For the text-containing cell, return its midpoint in [x, y] coordinate format. 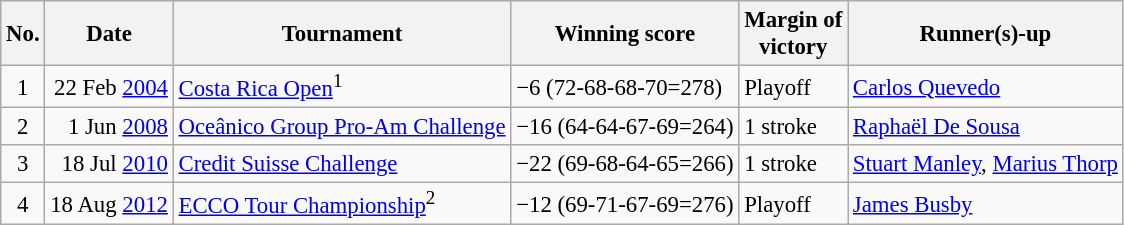
Tournament [342, 34]
Oceânico Group Pro-Am Challenge [342, 127]
3 [23, 164]
Stuart Manley, Marius Thorp [986, 164]
Date [109, 34]
18 Aug 2012 [109, 204]
Credit Suisse Challenge [342, 164]
Costa Rica Open1 [342, 87]
No. [23, 34]
ECCO Tour Championship2 [342, 204]
1 [23, 87]
2 [23, 127]
4 [23, 204]
−22 (69-68-64-65=266) [625, 164]
Raphaël De Sousa [986, 127]
Winning score [625, 34]
−12 (69-71-67-69=276) [625, 204]
−16 (64-64-67-69=264) [625, 127]
James Busby [986, 204]
−6 (72-68-68-70=278) [625, 87]
Margin ofvictory [794, 34]
1 Jun 2008 [109, 127]
18 Jul 2010 [109, 164]
22 Feb 2004 [109, 87]
Carlos Quevedo [986, 87]
Runner(s)-up [986, 34]
